Capture the cell that displays the provided text and extract its [x, y] central coordinate. 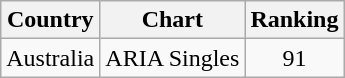
Chart [172, 20]
ARIA Singles [172, 58]
91 [294, 58]
Australia [50, 58]
Ranking [294, 20]
Country [50, 20]
